Return [X, Y] of the center of cell containing provided text 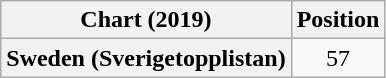
57 [338, 58]
Position [338, 20]
Sweden (Sverigetopplistan) [146, 58]
Chart (2019) [146, 20]
